Return the (X, Y) coordinate for the center point of the cell that contains the specified text.  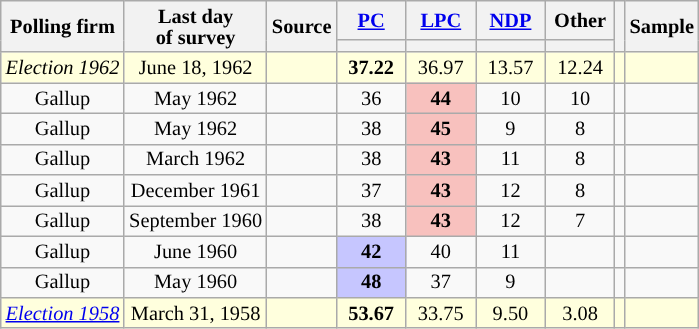
Election 1958 (62, 312)
45 (441, 128)
Other (580, 20)
36.97 (441, 68)
7 (580, 220)
March 31, 1958 (196, 312)
12.24 (580, 68)
48 (371, 282)
36 (371, 98)
Election 1962 (62, 68)
Sample (662, 26)
9.50 (511, 312)
LPC (441, 20)
Source (302, 26)
September 1960 (196, 220)
Last day of survey (196, 26)
June 18, 1962 (196, 68)
33.75 (441, 312)
May 1960 (196, 282)
PC (371, 20)
44 (441, 98)
December 1961 (196, 190)
53.67 (371, 312)
NDP (511, 20)
37.22 (371, 68)
Polling firm (62, 26)
3.08 (580, 312)
42 (371, 252)
40 (441, 252)
13.57 (511, 68)
June 1960 (196, 252)
March 1962 (196, 160)
